Pinpoint the cell where the given text exists, returning its [x, y] midpoint coordinate. 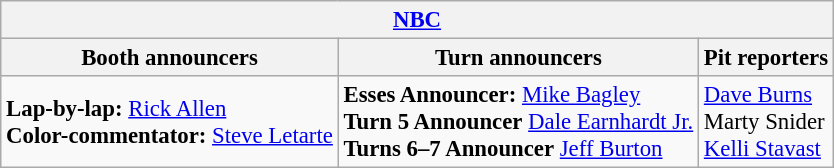
Pit reporters [766, 58]
Esses Announcer: Mike BagleyTurn 5 Announcer Dale Earnhardt Jr.Turns 6–7 Announcer Jeff Burton [518, 122]
Booth announcers [170, 58]
Turn announcers [518, 58]
Dave BurnsMarty SniderKelli Stavast [766, 122]
Lap-by-lap: Rick AllenColor-commentator: Steve Letarte [170, 122]
NBC [418, 20]
